Output the (X, Y) coordinate of the center of the cell containing the given text.  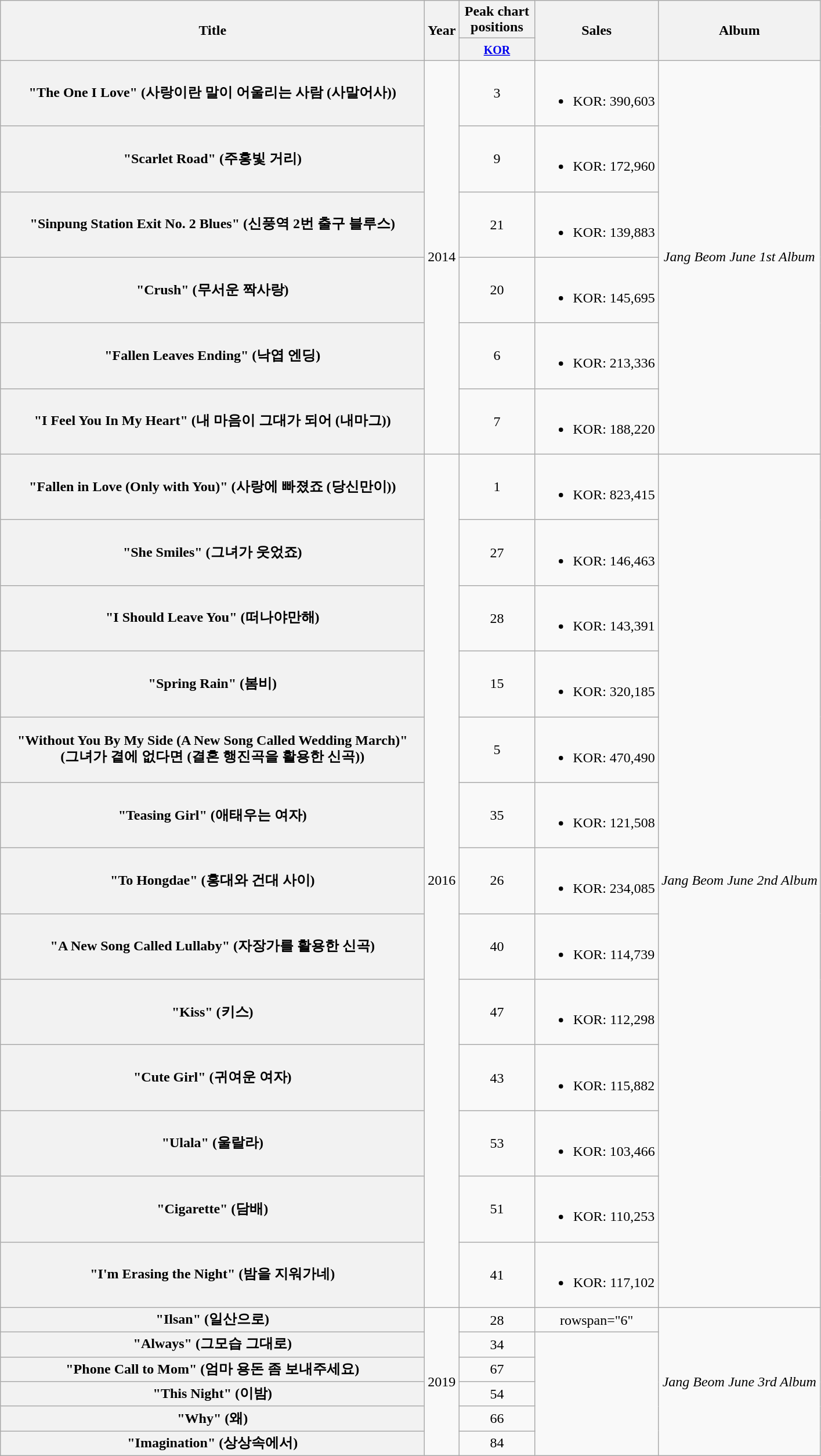
6 (497, 355)
KOR: 139,883 (596, 224)
2016 (442, 881)
"Crush" (무서운 짝사랑) (212, 290)
"Why" (왜) (212, 1419)
1 (497, 486)
Peak chart positions (497, 20)
KOR: 103,466 (596, 1144)
2014 (442, 257)
53 (497, 1144)
"Imagination" (상상속에서) (212, 1443)
Jang Beom June 3rd Album (739, 1382)
KOR: 146,463 (596, 553)
"The One I Love" (사랑이란 말이 어울리는 사람 (사말어사)) (212, 93)
9 (497, 159)
20 (497, 290)
47 (497, 1012)
84 (497, 1443)
KOR: 188,220 (596, 421)
34 (497, 1345)
"To Hongdae" (홍대와 건대 사이) (212, 881)
"Spring Rain" (봄비) (212, 684)
"Without You By My Side (A New Song Called Wedding March)"(그녀가 곁에 없다면 (결혼 행진곡을 활용한 신곡)) (212, 749)
41 (497, 1275)
KOR: 213,336 (596, 355)
KOR: 172,960 (596, 159)
35 (497, 815)
7 (497, 421)
"Always" (그모습 그대로) (212, 1345)
"Cigarette" (담배) (212, 1209)
KOR: 470,490 (596, 749)
KOR: 114,739 (596, 946)
Year (442, 30)
5 (497, 749)
"Fallen in Love (Only with You)" (사랑에 빠졌죠 (당신만이)) (212, 486)
KOR: 110,253 (596, 1209)
Sales (596, 30)
"Ilsan" (일산으로) (212, 1320)
KOR: 390,603 (596, 93)
"Scarlet Road" (주홍빛 거리) (212, 159)
66 (497, 1419)
Jang Beom June 2nd Album (739, 881)
26 (497, 881)
KOR: 234,085 (596, 881)
KOR: 143,391 (596, 618)
Album (739, 30)
"Ulala" (울랄라) (212, 1144)
KOR: 112,298 (596, 1012)
"A New Song Called Lullaby" (자장가를 활용한 신곡) (212, 946)
"I Should Leave You" (떠나야만해) (212, 618)
"I Feel You In My Heart" (내 마음이 그대가 되어 (내마그)) (212, 421)
"This Night" (이밤) (212, 1394)
3 (497, 93)
"Fallen Leaves Ending" (낙엽 엔딩) (212, 355)
40 (497, 946)
54 (497, 1394)
KOR: 115,882 (596, 1077)
KOR: 320,185 (596, 684)
51 (497, 1209)
43 (497, 1077)
KOR: 145,695 (596, 290)
27 (497, 553)
"Cute Girl" (귀여운 여자) (212, 1077)
21 (497, 224)
rowspan="6" (596, 1320)
"She Smiles" (그녀가 웃었죠) (212, 553)
2019 (442, 1382)
"Teasing Girl" (애태우는 여자) (212, 815)
KOR: 121,508 (596, 815)
KOR: 117,102 (596, 1275)
"Phone Call to Mom" (엄마 용돈 좀 보내주세요) (212, 1369)
"Sinpung Station Exit No. 2 Blues" (신풍역 2번 출구 블루스) (212, 224)
KOR (497, 49)
67 (497, 1369)
Jang Beom June 1st Album (739, 257)
KOR: 823,415 (596, 486)
Title (212, 30)
"I'm Erasing the Night" (밤을 지워가네) (212, 1275)
15 (497, 684)
"Kiss" (키스) (212, 1012)
